Find where the given text appears and provide that cell's center as (X, Y) coordinate. 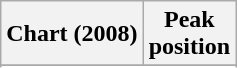
Peakposition (189, 34)
Chart (2008) (72, 34)
